Scan for the cell matching the given text and deliver its (x, y) coordinate at center. 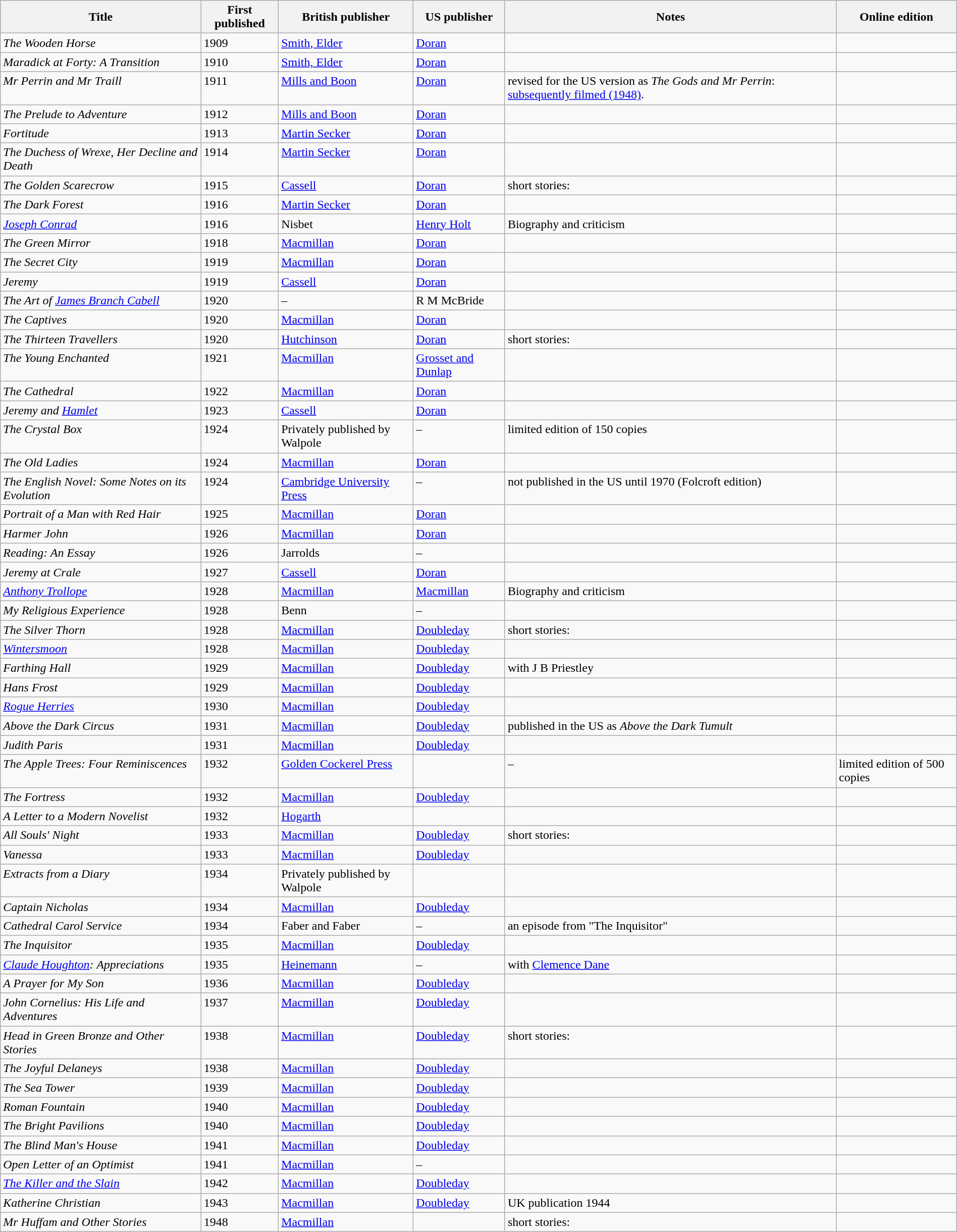
1918 (239, 243)
1913 (239, 133)
Henry Holt (459, 224)
All Souls' Night (101, 835)
published in the US as Above the Dark Tumult (670, 726)
1939 (239, 1088)
R M McBride (459, 301)
1942 (239, 1184)
The Blind Man's House (101, 1145)
Anthony Trollope (101, 591)
The Inquisitor (101, 945)
British publisher (346, 17)
Open Letter of an Optimist (101, 1164)
Mr Perrin and Mr Traill (101, 88)
Reading: An Essay (101, 553)
Farthing Hall (101, 668)
Jeremy at Crale (101, 572)
Wintersmoon (101, 649)
The Crystal Box (101, 436)
The Art of James Branch Cabell (101, 301)
Title (101, 17)
Judith Paris (101, 745)
1930 (239, 707)
John Cornelius: His Life and Adventures (101, 1009)
The Secret City (101, 262)
Above the Dark Circus (101, 726)
1922 (239, 391)
Notes (670, 17)
Jarrolds (346, 553)
First published (239, 17)
not published in the US until 1970 (Folcroft edition) (670, 489)
1923 (239, 410)
1921 (239, 365)
Katherine Christian (101, 1203)
The Cathedral (101, 391)
Grosset and Dunlap (459, 365)
Head in Green Bronze and Other Stories (101, 1043)
Roman Fountain (101, 1107)
Hans Frost (101, 687)
Vanessa (101, 854)
US publisher (459, 17)
limited edition of 500 copies (896, 771)
1914 (239, 159)
Maradick at Forty: A Transition (101, 62)
Jeremy and Hamlet (101, 410)
1910 (239, 62)
Hutchinson (346, 339)
an episode from "The Inquisitor" (670, 926)
The Duchess of Wrexe, Her Decline and Death (101, 159)
1915 (239, 185)
Portrait of a Man with Red Hair (101, 514)
The Golden Scarecrow (101, 185)
with J B Priestley (670, 668)
The Apple Trees: Four Reminiscences (101, 771)
The Killer and the Slain (101, 1184)
Jeremy (101, 281)
1937 (239, 1009)
Harmer John (101, 533)
The English Novel: Some Notes on its Evolution (101, 489)
revised for the US version as The Gods and Mr Perrin: subsequently filmed (1948). (670, 88)
My Religious Experience (101, 610)
The Dark Forest (101, 204)
1912 (239, 114)
1927 (239, 572)
Online edition (896, 17)
Cathedral Carol Service (101, 926)
limited edition of 150 copies (670, 436)
Faber and Faber (346, 926)
Mr Huffam and Other Stories (101, 1222)
The Old Ladies (101, 462)
The Joyful Delaneys (101, 1068)
The Captives (101, 320)
Hogarth (346, 816)
1909 (239, 43)
Benn (346, 610)
Rogue Herries (101, 707)
Heinemann (346, 965)
Joseph Conrad (101, 224)
The Sea Tower (101, 1088)
The Fortress (101, 797)
Extracts from a Diary (101, 880)
1936 (239, 984)
UK publication 1944 (670, 1203)
The Wooden Horse (101, 43)
The Thirteen Travellers (101, 339)
Golden Cockerel Press (346, 771)
Captain Nicholas (101, 906)
1925 (239, 514)
Fortitude (101, 133)
The Prelude to Adventure (101, 114)
1911 (239, 88)
The Silver Thorn (101, 629)
with Clemence Dane (670, 965)
Nisbet (346, 224)
The Green Mirror (101, 243)
The Young Enchanted (101, 365)
A Letter to a Modern Novelist (101, 816)
1948 (239, 1222)
A Prayer for My Son (101, 984)
Claude Houghton: Appreciations (101, 965)
The Bright Pavilions (101, 1126)
1943 (239, 1203)
Cambridge University Press (346, 489)
